Pinpoint the cell where the given text exists, returning its [X, Y] midpoint coordinate. 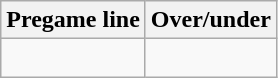
Pregame line [74, 20]
Over/under [210, 20]
